Locate the cell with the specified text and output its (X, Y) center coordinate. 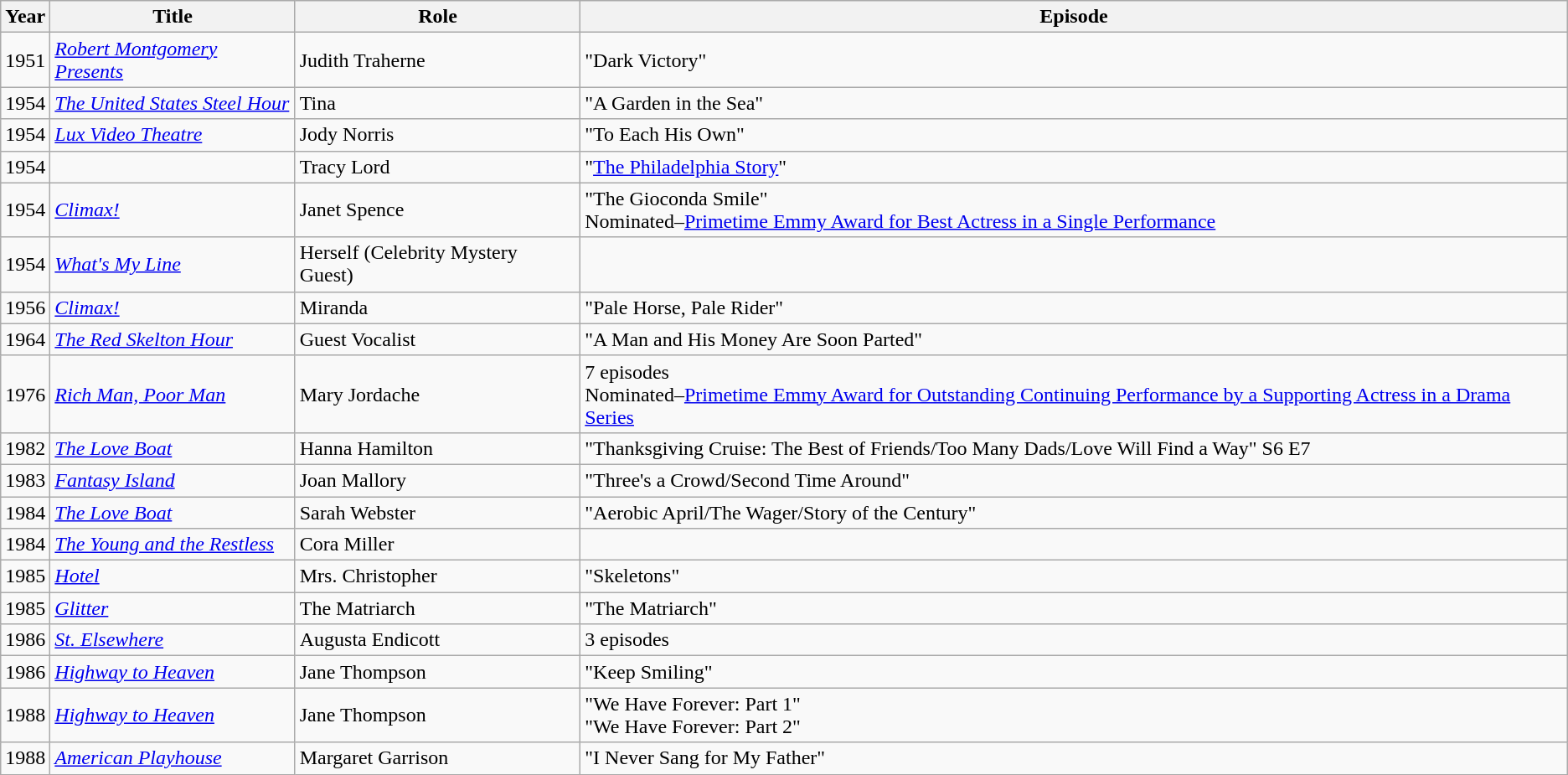
1976 (25, 394)
Jody Norris (437, 135)
St. Elsewhere (173, 640)
Miranda (437, 307)
Cora Miller (437, 545)
"We Have Forever: Part 1""We Have Forever: Part 2" (1074, 716)
Tracy Lord (437, 167)
The Red Skelton Hour (173, 339)
7 episodes Nominated–Primetime Emmy Award for Outstanding Continuing Performance by a Supporting Actress in a Drama Series (1074, 394)
Joan Mallory (437, 480)
Hanna Hamilton (437, 448)
Episode (1074, 17)
Tina (437, 103)
"To Each His Own" (1074, 135)
Title (173, 17)
Hotel (173, 576)
"Skeletons" (1074, 576)
"A Man and His Money Are Soon Parted" (1074, 339)
Robert Montgomery Presents (173, 60)
"Three's a Crowd/Second Time Around" (1074, 480)
"Pale Horse, Pale Rider" (1074, 307)
Judith Traherne (437, 60)
"Thanksgiving Cruise: The Best of Friends/Too Many Dads/Love Will Find a Way" S6 E7 (1074, 448)
Fantasy Island (173, 480)
"Dark Victory" (1074, 60)
"The Philadelphia Story" (1074, 167)
The United States Steel Hour (173, 103)
What's My Line (173, 265)
1956 (25, 307)
Lux Video Theatre (173, 135)
Augusta Endicott (437, 640)
Sarah Webster (437, 512)
Rich Man, Poor Man (173, 394)
Janet Spence (437, 209)
"A Garden in the Sea" (1074, 103)
1982 (25, 448)
1983 (25, 480)
"The Gioconda Smile" Nominated–Primetime Emmy Award for Best Actress in a Single Performance (1074, 209)
"Aerobic April/The Wager/Story of the Century" (1074, 512)
1951 (25, 60)
Margaret Garrison (437, 758)
Guest Vocalist (437, 339)
Mary Jordache (437, 394)
Mrs. Christopher (437, 576)
"Keep Smiling" (1074, 672)
The Young and the Restless (173, 545)
The Matriarch (437, 608)
3 episodes (1074, 640)
Role (437, 17)
American Playhouse (173, 758)
"I Never Sang for My Father" (1074, 758)
1964 (25, 339)
Glitter (173, 608)
"The Matriarch" (1074, 608)
Year (25, 17)
Herself (Celebrity Mystery Guest) (437, 265)
